Capture the cell that displays the provided text and extract its [x, y] central coordinate. 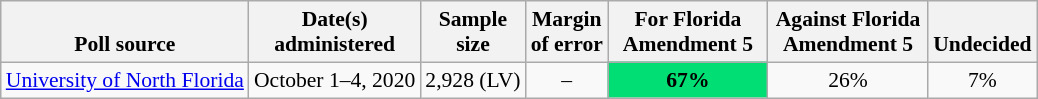
For Florida Amendment 5 [688, 32]
67% [688, 80]
Against Florida Amendment 5 [848, 32]
2,928 (LV) [472, 80]
University of North Florida [125, 80]
Undecided [982, 32]
Samplesize [472, 32]
Marginof error [567, 32]
– [567, 80]
7% [982, 80]
October 1–4, 2020 [334, 80]
Date(s)administered [334, 32]
26% [848, 80]
Poll source [125, 32]
